Identify which cell holds the provided text, then report its [x, y] central coordinate. 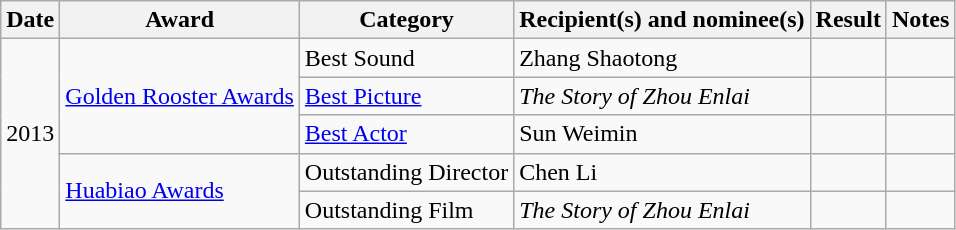
Chen Li [662, 172]
Best Sound [406, 58]
Notes [920, 20]
Best Actor [406, 134]
Recipient(s) and nominee(s) [662, 20]
Best Picture [406, 96]
Outstanding Director [406, 172]
Sun Weimin [662, 134]
Huabiao Awards [180, 191]
Date [30, 20]
2013 [30, 134]
Zhang Shaotong [662, 58]
Award [180, 20]
Result [848, 20]
Outstanding Film [406, 210]
Golden Rooster Awards [180, 96]
Category [406, 20]
